From the cell containing the given text, extract its center point as [x, y] coordinate. 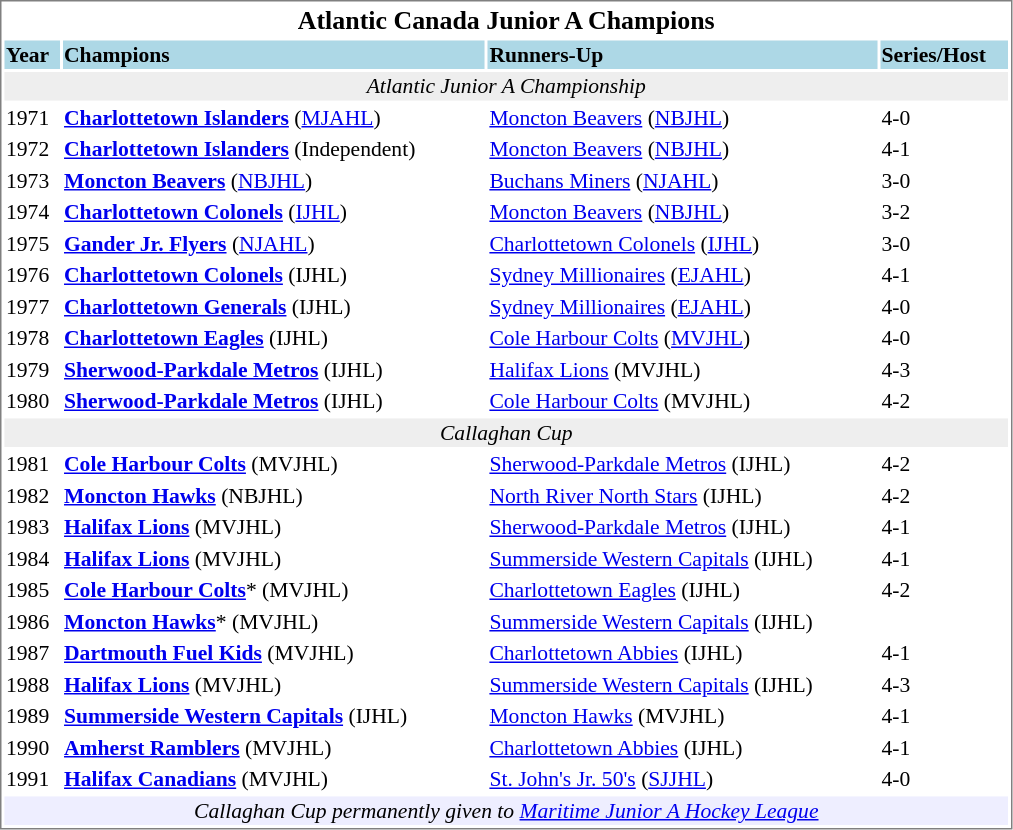
1975 [32, 244]
1973 [32, 180]
Buchans Miners (NJAHL) [682, 180]
1991 [32, 779]
1976 [32, 275]
1985 [32, 590]
Amherst Ramblers (MVJHL) [274, 748]
Callaghan Cup [506, 432]
Callaghan Cup permanently given to Maritime Junior A Hockey League [506, 810]
Halifax Canadians (MVJHL) [274, 779]
Series/Host [944, 54]
1986 [32, 622]
Charlottetown Generals (IJHL) [274, 306]
Gander Jr. Flyers (NJAHL) [274, 244]
1987 [32, 653]
Dartmouth Fuel Kids (MVJHL) [274, 653]
North River North Stars (IJHL) [682, 496]
1979 [32, 370]
1972 [32, 149]
1980 [32, 401]
1982 [32, 496]
1990 [32, 748]
Atlantic Junior A Championship [506, 86]
Cole Harbour Colts* (MVJHL) [274, 590]
Moncton Hawks (NBJHL) [274, 496]
1977 [32, 306]
1984 [32, 558]
1978 [32, 338]
Charlottetown Islanders (Independent) [274, 149]
Champions [274, 54]
3-2 [944, 212]
1981 [32, 464]
1983 [32, 527]
Atlantic Canada Junior A Champions [506, 20]
Moncton Hawks* (MVJHL) [274, 622]
Charlottetown Islanders (MJAHL) [274, 118]
1971 [32, 118]
1974 [32, 212]
St. John's Jr. 50's (SJJHL) [682, 779]
Runners-Up [682, 54]
Year [32, 54]
Moncton Hawks (MVJHL) [682, 716]
1988 [32, 684]
1989 [32, 716]
